For the text-containing cell, return its midpoint in [X, Y] coordinate format. 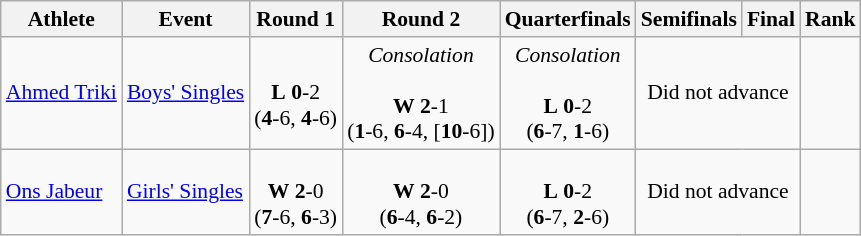
Semifinals [689, 19]
Round 1 [296, 19]
ConsolationL 0-2 (6-7, 1-6) [568, 93]
Ahmed Triki [62, 93]
Event [186, 19]
W 2-0 (6-4, 6-2) [421, 192]
Ons Jabeur [62, 192]
L 0-2 (4-6, 4-6) [296, 93]
Final [771, 19]
Boys' Singles [186, 93]
Rank [830, 19]
L 0-2 (6-7, 2-6) [568, 192]
W 2-0 (7-6, 6-3) [296, 192]
ConsolationW 2-1 (1-6, 6-4, [10-6]) [421, 93]
Quarterfinals [568, 19]
Girls' Singles [186, 192]
Round 2 [421, 19]
Athlete [62, 19]
